Pinpoint the cell where the given text exists, returning its [X, Y] midpoint coordinate. 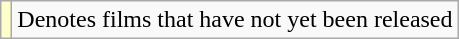
Denotes films that have not yet been released [235, 20]
